Locate the cell with the specified text and output its [x, y] center coordinate. 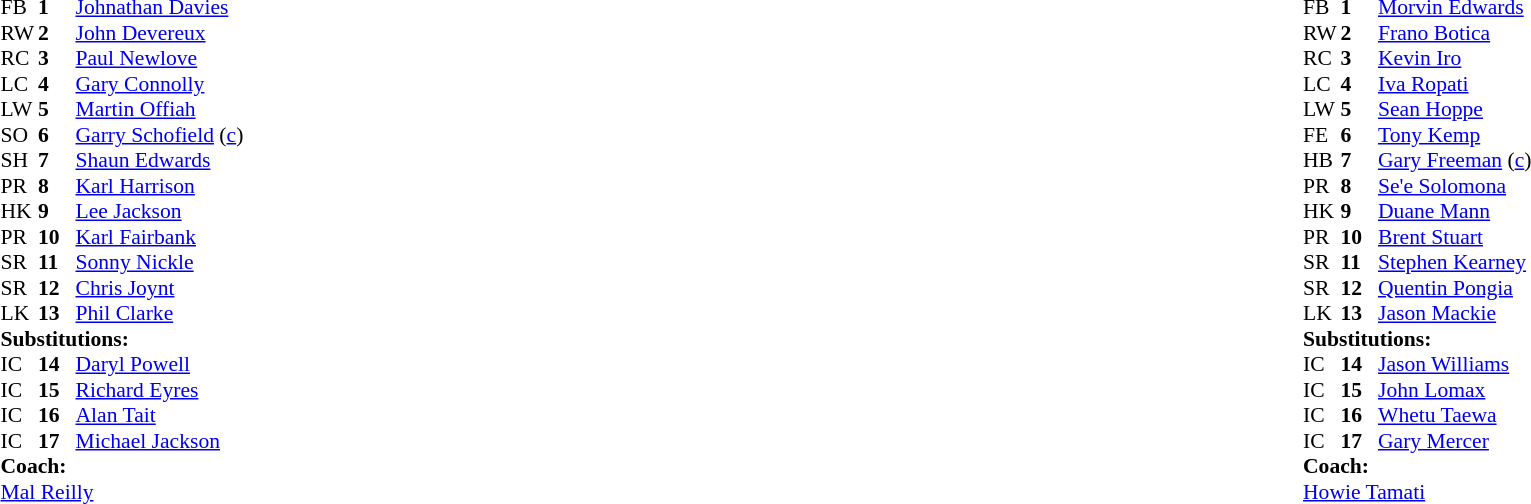
Kevin Iro [1454, 59]
Karl Fairbank [160, 237]
John Devereux [160, 33]
Shaun Edwards [160, 161]
Stephen Kearney [1454, 263]
Lee Jackson [160, 211]
Gary Connolly [160, 84]
HB [1322, 161]
Martin Offiah [160, 109]
Gary Freeman (c) [1454, 161]
Paul Newlove [160, 59]
Jason Mackie [1454, 313]
Daryl Powell [160, 365]
Brent Stuart [1454, 237]
Tony Kemp [1454, 135]
Richard Eyres [160, 390]
Phil Clarke [160, 313]
Sean Hoppe [1454, 109]
Se'e Solomona [1454, 186]
Frano Botica [1454, 33]
Chris Joynt [160, 288]
Iva Ropati [1454, 84]
Sonny Nickle [160, 263]
Duane Mann [1454, 211]
Alan Tait [160, 415]
SO [19, 135]
Whetu Taewa [1454, 415]
Quentin Pongia [1454, 288]
Garry Schofield (c) [160, 135]
Gary Mercer [1454, 441]
SH [19, 161]
Jason Williams [1454, 365]
Karl Harrison [160, 186]
John Lomax [1454, 390]
FE [1322, 135]
Michael Jackson [160, 441]
